From the cell containing the given text, extract its center point as (x, y) coordinate. 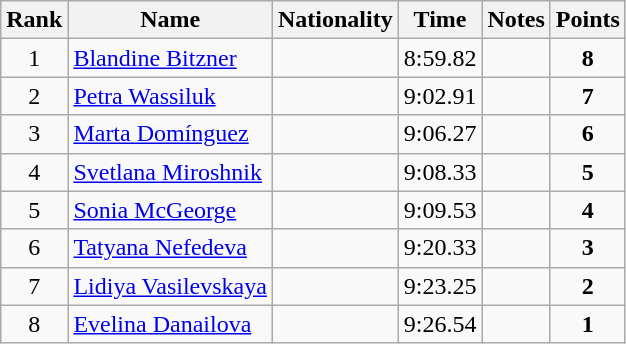
9:08.33 (440, 172)
Notes (516, 20)
Tatyana Nefedeva (170, 248)
9:23.25 (440, 286)
Blandine Bitzner (170, 58)
9:09.53 (440, 210)
Time (440, 20)
8:59.82 (440, 58)
9:06.27 (440, 134)
Svetlana Miroshnik (170, 172)
Nationality (335, 20)
Rank (34, 20)
Name (170, 20)
9:02.91 (440, 96)
Points (588, 20)
9:20.33 (440, 248)
Marta Domínguez (170, 134)
Petra Wassiluk (170, 96)
Evelina Danailova (170, 324)
Lidiya Vasilevskaya (170, 286)
Sonia McGeorge (170, 210)
9:26.54 (440, 324)
